Return [x, y] of the center of cell containing provided text 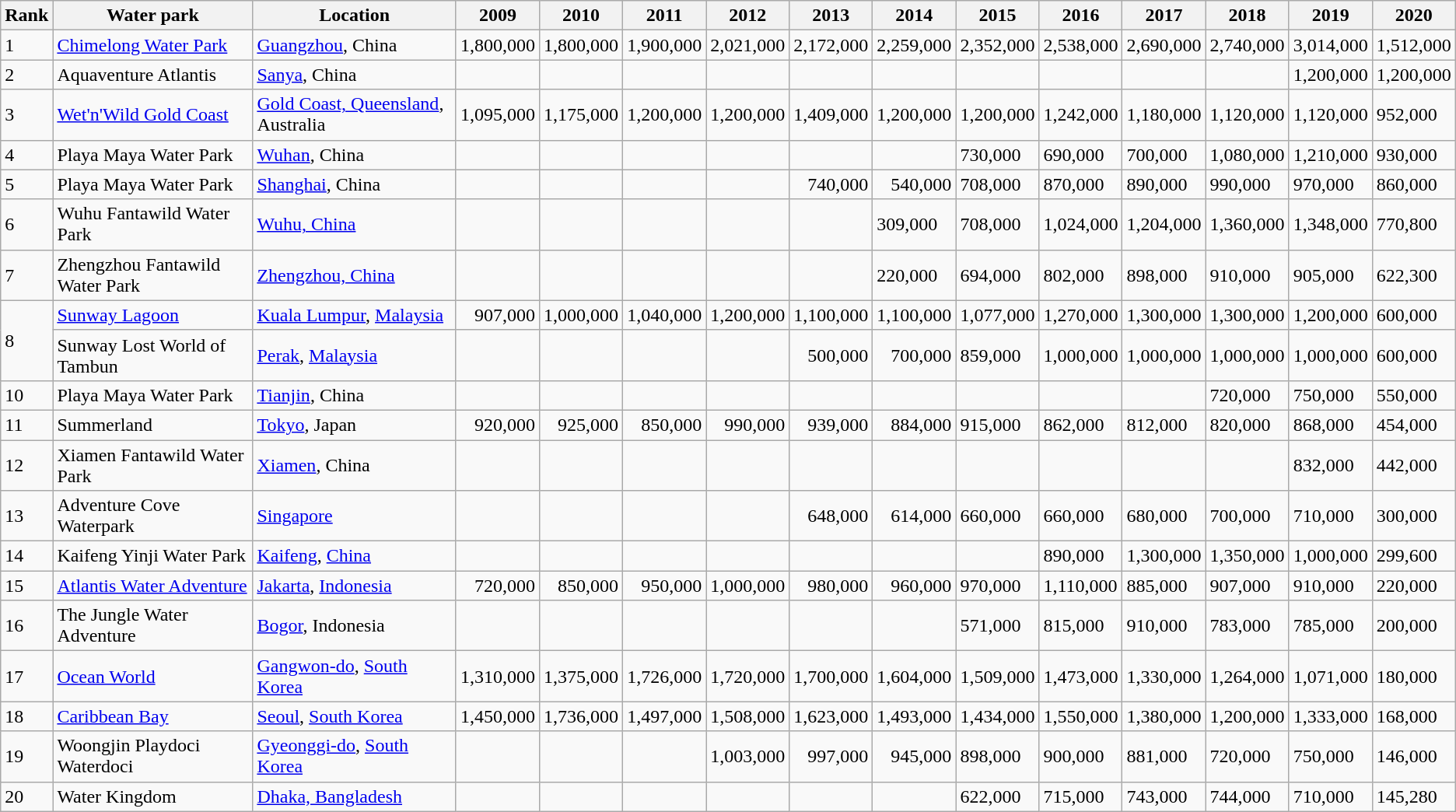
1,024,000 [1081, 224]
2019 [1330, 16]
743,000 [1164, 796]
145,280 [1414, 796]
862,000 [1081, 425]
Caribbean Bay [152, 716]
1,264,000 [1248, 677]
1 [26, 45]
820,000 [1248, 425]
Adventure Cove Waterpark [152, 516]
500,000 [831, 355]
Aquaventure Atlantis [152, 75]
1,204,000 [1164, 224]
1,434,000 [997, 716]
3 [26, 115]
2015 [997, 16]
715,000 [1081, 796]
770,800 [1414, 224]
1,333,000 [1330, 716]
900,000 [1081, 756]
945,000 [915, 756]
952,000 [1414, 115]
1,040,000 [664, 315]
Ocean World [152, 677]
950,000 [664, 586]
Gangwon-do, South Korea [355, 677]
Wuhan, China [355, 155]
Sunway Lost World of Tambun [152, 355]
Kaifeng Yinji Water Park [152, 556]
Wet'n'Wild Gold Coast [152, 115]
17 [26, 677]
1,736,000 [582, 716]
1,380,000 [1164, 716]
744,000 [1248, 796]
1,350,000 [1248, 556]
1,348,000 [1330, 224]
11 [26, 425]
730,000 [997, 155]
1,508,000 [748, 716]
2014 [915, 16]
1,512,000 [1414, 45]
Jakarta, Indonesia [355, 586]
10 [26, 395]
1,604,000 [915, 677]
694,000 [997, 275]
Gyeonggi-do, South Korea [355, 756]
1,497,000 [664, 716]
Tokyo, Japan [355, 425]
1,175,000 [582, 115]
812,000 [1164, 425]
614,000 [915, 516]
The Jungle Water Adventure [152, 625]
1,242,000 [1081, 115]
885,000 [1164, 586]
785,000 [1330, 625]
Dhaka, Bangladesh [355, 796]
1,210,000 [1330, 155]
Water Kingdom [152, 796]
Xiamen Fantawild Water Park [152, 465]
Shanghai, China [355, 184]
442,000 [1414, 465]
6 [26, 224]
4 [26, 155]
740,000 [831, 184]
997,000 [831, 756]
168,000 [1414, 716]
Wuhu Fantawild Water Park [152, 224]
1,270,000 [1081, 315]
1,720,000 [748, 677]
1,180,000 [1164, 115]
8 [26, 341]
1,003,000 [748, 756]
2,259,000 [915, 45]
Zhengzhou Fantawild Water Park [152, 275]
200,000 [1414, 625]
920,000 [498, 425]
20 [26, 796]
802,000 [1081, 275]
939,000 [831, 425]
1,080,000 [1248, 155]
Tianjin, China [355, 395]
1,726,000 [664, 677]
Bogor, Indonesia [355, 625]
1,375,000 [582, 677]
783,000 [1248, 625]
2017 [1164, 16]
Perak, Malaysia [355, 355]
Atlantis Water Adventure [152, 586]
Wuhu, China [355, 224]
2018 [1248, 16]
2012 [748, 16]
Seoul, South Korea [355, 716]
Rank [26, 16]
550,000 [1414, 395]
1,509,000 [997, 677]
15 [26, 586]
1,450,000 [498, 716]
2011 [664, 16]
180,000 [1414, 677]
1,493,000 [915, 716]
Chimelong Water Park [152, 45]
1,095,000 [498, 115]
12 [26, 465]
2,538,000 [1081, 45]
622,300 [1414, 275]
300,000 [1414, 516]
930,000 [1414, 155]
905,000 [1330, 275]
648,000 [831, 516]
2013 [831, 16]
Woongjin Playdoci Waterdoci [152, 756]
Gold Coast, Queensland, Australia [355, 115]
2,740,000 [1248, 45]
1,077,000 [997, 315]
Summerland [152, 425]
2009 [498, 16]
622,000 [997, 796]
1,360,000 [1248, 224]
870,000 [1081, 184]
3,014,000 [1330, 45]
868,000 [1330, 425]
1,473,000 [1081, 677]
960,000 [915, 586]
13 [26, 516]
309,000 [915, 224]
884,000 [915, 425]
2010 [582, 16]
454,000 [1414, 425]
5 [26, 184]
2016 [1081, 16]
Kuala Lumpur, Malaysia [355, 315]
690,000 [1081, 155]
14 [26, 556]
860,000 [1414, 184]
1,110,000 [1081, 586]
Location [355, 16]
1,700,000 [831, 677]
Xiamen, China [355, 465]
1,409,000 [831, 115]
540,000 [915, 184]
146,000 [1414, 756]
Sunway Lagoon [152, 315]
1,310,000 [498, 677]
Guangzhou, China [355, 45]
2 [26, 75]
832,000 [1330, 465]
980,000 [831, 586]
Sanya, China [355, 75]
16 [26, 625]
915,000 [997, 425]
19 [26, 756]
Zhengzhou, China [355, 275]
680,000 [1164, 516]
Singapore [355, 516]
1,623,000 [831, 716]
815,000 [1081, 625]
7 [26, 275]
1,330,000 [1164, 677]
2,021,000 [748, 45]
925,000 [582, 425]
2,690,000 [1164, 45]
1,900,000 [664, 45]
2,172,000 [831, 45]
2,352,000 [997, 45]
1,071,000 [1330, 677]
Kaifeng, China [355, 556]
18 [26, 716]
881,000 [1164, 756]
571,000 [997, 625]
1,550,000 [1081, 716]
Water park [152, 16]
859,000 [997, 355]
299,600 [1414, 556]
2020 [1414, 16]
